Return [X, Y] of the center of cell containing provided text 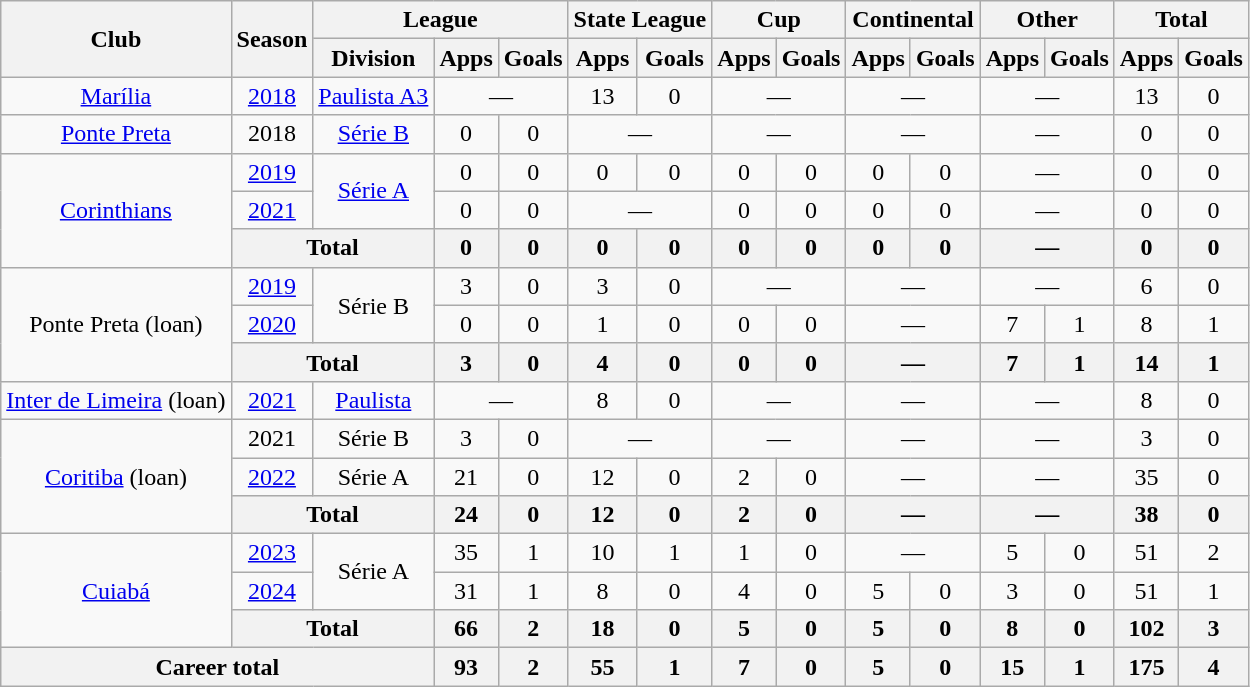
Paulista [374, 400]
175 [1146, 667]
State League [640, 20]
14 [1146, 362]
Inter de Limeira (loan) [116, 400]
Corinthians [116, 210]
Career total [218, 667]
6 [1146, 286]
2023 [272, 553]
38 [1146, 515]
93 [466, 667]
10 [602, 553]
Other [1047, 20]
Cuiabá [116, 591]
Continental [913, 20]
102 [1146, 629]
21 [466, 477]
31 [466, 591]
Season [272, 39]
Paulista A3 [374, 96]
Club [116, 39]
Marília [116, 96]
2020 [272, 324]
Division [374, 58]
2022 [272, 477]
55 [602, 667]
66 [466, 629]
Coritiba (loan) [116, 476]
18 [602, 629]
Ponte Preta [116, 134]
Cup [779, 20]
15 [1012, 667]
2024 [272, 591]
Ponte Preta (loan) [116, 324]
24 [466, 515]
League [440, 20]
